Identify which cell holds the provided text, then report its (x, y) central coordinate. 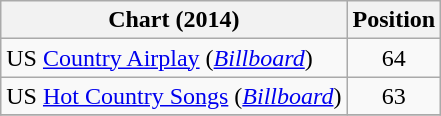
Chart (2014) (174, 20)
US Hot Country Songs (Billboard) (174, 96)
64 (394, 58)
63 (394, 96)
Position (394, 20)
US Country Airplay (Billboard) (174, 58)
